Extract the (X, Y) coordinate from the center of the cell holding the provided text.  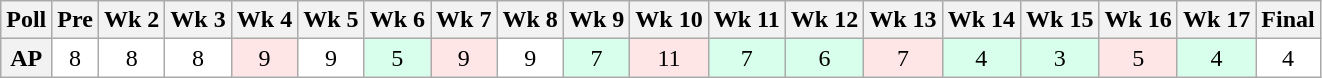
Wk 7 (464, 20)
3 (1060, 58)
Final (1288, 20)
Wk 10 (669, 20)
6 (824, 58)
Wk 13 (903, 20)
Wk 12 (824, 20)
AP (26, 58)
Wk 2 (131, 20)
Wk 3 (198, 20)
Poll (26, 20)
Wk 16 (1138, 20)
Wk 6 (397, 20)
Wk 14 (981, 20)
Wk 9 (596, 20)
Wk 5 (331, 20)
11 (669, 58)
Pre (76, 20)
Wk 15 (1060, 20)
Wk 4 (264, 20)
Wk 8 (530, 20)
Wk 17 (1216, 20)
Wk 11 (746, 20)
